Provide the (X, Y) coordinate of the cell's center where the given text is located.  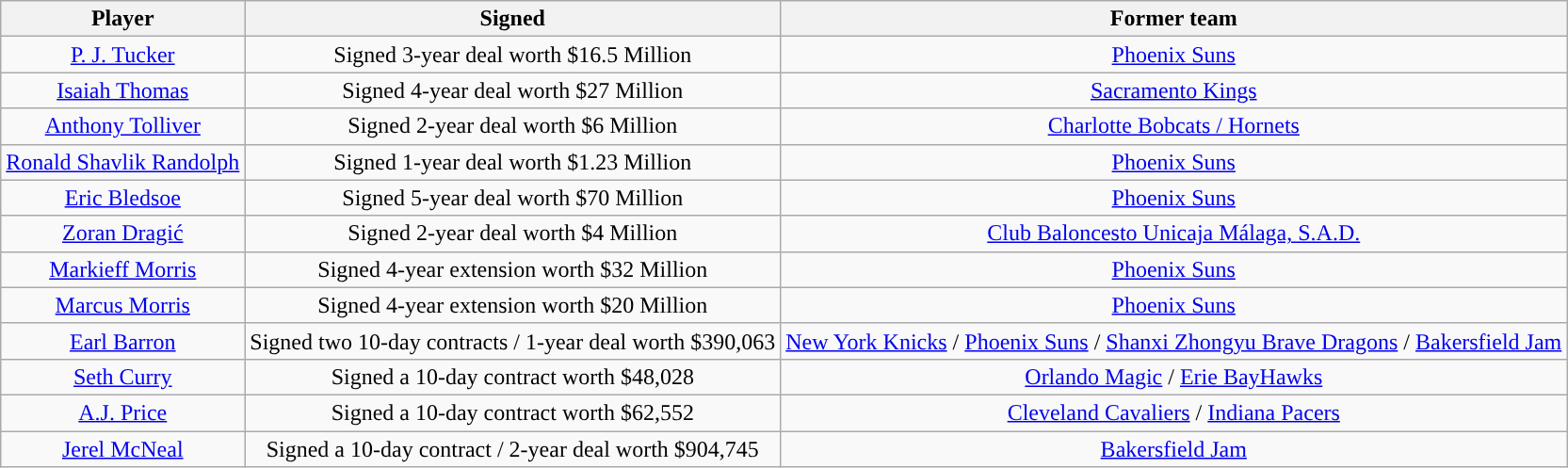
Orlando Magic / Erie BayHawks (1173, 377)
Cleveland Cavaliers / Indiana Pacers (1173, 412)
Signed 1-year deal worth $1.23 Million (512, 162)
Former team (1173, 19)
Eric Bledsoe (122, 198)
New York Knicks / Phoenix Suns / Shanxi Zhongyu Brave Dragons / Bakersfield Jam (1173, 341)
P. J. Tucker (122, 55)
Signed 4-year extension worth $32 Million (512, 269)
Player (122, 19)
Charlotte Bobcats / Hornets (1173, 126)
Signed 4-year extension worth $20 Million (512, 305)
Anthony Tolliver (122, 126)
Marcus Morris (122, 305)
A.J. Price (122, 412)
Markieff Morris (122, 269)
Signed a 10-day contract / 2-year deal worth $904,745 (512, 449)
Earl Barron (122, 341)
Signed 3-year deal worth $16.5 Million (512, 55)
Isaiah Thomas (122, 90)
Signed 2-year deal worth $6 Million (512, 126)
Zoran Dragić (122, 234)
Signed 5-year deal worth $70 Million (512, 198)
Seth Curry (122, 377)
Jerel McNeal (122, 449)
Club Baloncesto Unicaja Málaga, S.A.D. (1173, 234)
Bakersfield Jam (1173, 449)
Signed a 10-day contract worth $62,552 (512, 412)
Signed a 10-day contract worth $48,028 (512, 377)
Signed two 10-day contracts / 1-year deal worth $390,063 (512, 341)
Signed 2-year deal worth $4 Million (512, 234)
Sacramento Kings (1173, 90)
Ronald Shavlik Randolph (122, 162)
Signed 4-year deal worth $27 Million (512, 90)
Signed (512, 19)
